Search for the cell housing the specified text and yield its (x, y) center coordinate. 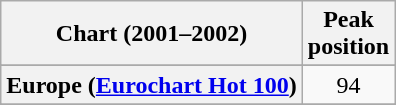
94 (348, 85)
Chart (2001–2002) (152, 34)
Europe (Eurochart Hot 100) (152, 85)
Peakposition (348, 34)
